Locate the cell with the specified text and output its (x, y) center coordinate. 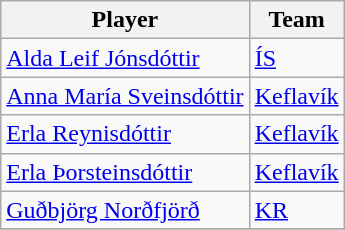
KR (296, 210)
ÍS (296, 58)
Erla Þorsteinsdóttir (125, 172)
Team (296, 20)
Alda Leif Jónsdóttir (125, 58)
Anna María Sveinsdóttir (125, 96)
Erla Reynisdóttir (125, 134)
Guðbjörg Norðfjörð (125, 210)
Player (125, 20)
